Search for the cell housing the specified text and yield its [X, Y] center coordinate. 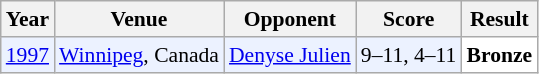
Year [28, 19]
Denyse Julien [290, 55]
Result [499, 19]
Score [409, 19]
Opponent [290, 19]
9–11, 4–11 [409, 55]
1997 [28, 55]
Bronze [499, 55]
Winnipeg, Canada [139, 55]
Venue [139, 19]
